Scan for the cell matching the given text and deliver its [x, y] coordinate at center. 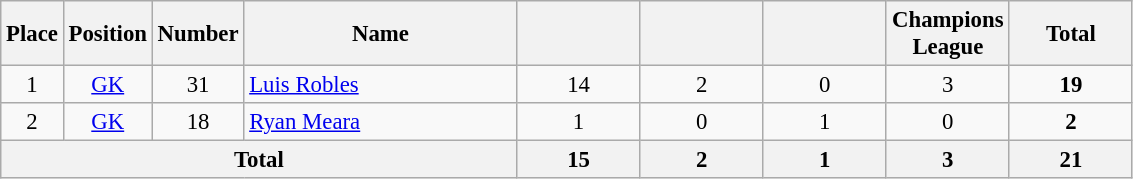
14 [578, 85]
18 [198, 122]
15 [578, 160]
Champions League [948, 34]
Position [108, 34]
19 [1070, 85]
Ryan Meara [380, 122]
Name [380, 34]
Place [32, 34]
Number [198, 34]
31 [198, 85]
Luis Robles [380, 85]
21 [1070, 160]
